Return (x, y) of the center of cell containing provided text 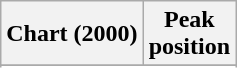
Chart (2000) (72, 34)
Peakposition (189, 34)
